Detect which cell encompasses the target text, then output its (X, Y) center coordinate. 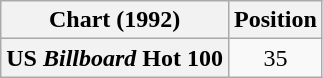
US Billboard Hot 100 (115, 58)
35 (276, 58)
Position (276, 20)
Chart (1992) (115, 20)
